Locate the cell with the specified text and output its [x, y] center coordinate. 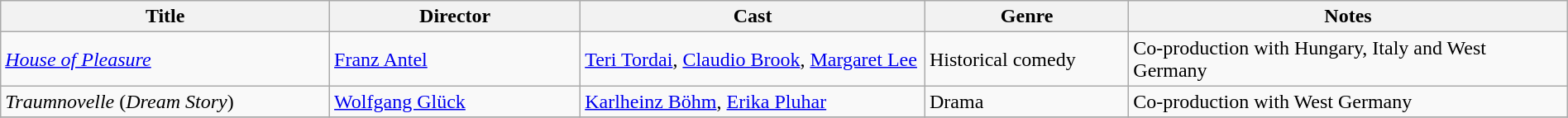
Co-production with Hungary, Italy and West Germany [1348, 59]
Wolfgang Glück [455, 101]
Notes [1348, 17]
Genre [1026, 17]
Historical comedy [1026, 59]
Drama [1026, 101]
Karlheinz Böhm, Erika Pluhar [753, 101]
House of Pleasure [165, 59]
Title [165, 17]
Cast [753, 17]
Franz Antel [455, 59]
Teri Tordai, Claudio Brook, Margaret Lee [753, 59]
Traumnovelle (Dream Story) [165, 101]
Co-production with West Germany [1348, 101]
Director [455, 17]
